Pinpoint the cell where the given text exists, returning its [x, y] midpoint coordinate. 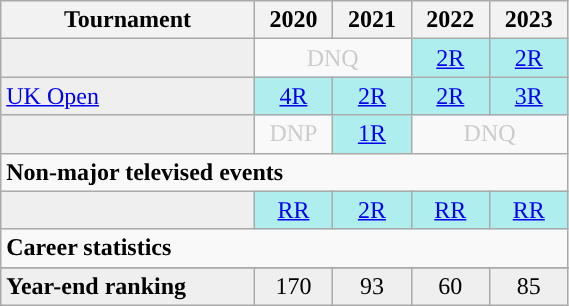
Tournament [128, 20]
4R [293, 96]
2020 [293, 20]
60 [450, 286]
85 [529, 286]
Career statistics [284, 248]
2023 [529, 20]
DNP [293, 134]
93 [372, 286]
1R [372, 134]
170 [293, 286]
UK Open [128, 96]
2021 [372, 20]
3R [529, 96]
Non-major televised events [284, 172]
Year-end ranking [128, 286]
2022 [450, 20]
